Return [X, Y] of the center of cell containing provided text 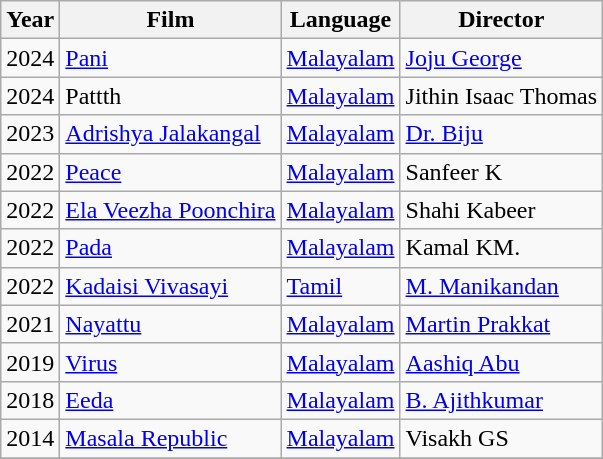
Kadaisi Vivasayi [170, 286]
Masala Republic [170, 438]
M. Manikandan [502, 286]
Adrishya Jalakangal [170, 134]
B. Ajithkumar [502, 400]
Visakh GS [502, 438]
Sanfeer K [502, 172]
Aashiq Abu [502, 362]
2014 [30, 438]
Pattth [170, 96]
Pani [170, 58]
Dr. Biju [502, 134]
Shahi Kabeer [502, 210]
Virus [170, 362]
2019 [30, 362]
Eeda [170, 400]
Martin Prakkat [502, 324]
Pada [170, 248]
Language [340, 20]
2023 [30, 134]
Nayattu [170, 324]
Kamal KM. [502, 248]
Year [30, 20]
2021 [30, 324]
Peace [170, 172]
Jithin Isaac Thomas [502, 96]
Joju George [502, 58]
Ela Veezha Poonchira [170, 210]
Film [170, 20]
Director [502, 20]
2018 [30, 400]
Tamil [340, 286]
